Return the [X, Y] coordinate for the center point of the cell that contains the specified text.  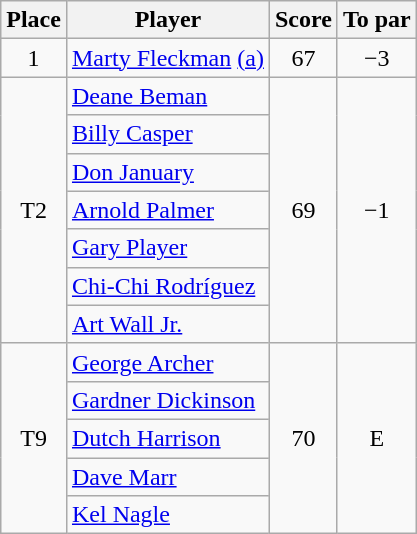
Place [34, 20]
To par [376, 20]
Score [303, 20]
Art Wall Jr. [168, 324]
Billy Casper [168, 134]
1 [34, 58]
Kel Nagle [168, 515]
−1 [376, 210]
T9 [34, 438]
Dave Marr [168, 477]
Gardner Dickinson [168, 400]
Deane Beman [168, 96]
Arnold Palmer [168, 210]
E [376, 438]
Don January [168, 172]
69 [303, 210]
George Archer [168, 362]
Chi-Chi Rodríguez [168, 286]
70 [303, 438]
Dutch Harrison [168, 438]
67 [303, 58]
Player [168, 20]
T2 [34, 210]
Gary Player [168, 248]
Marty Fleckman (a) [168, 58]
−3 [376, 58]
